Pinpoint the cell where the given text exists, returning its [x, y] midpoint coordinate. 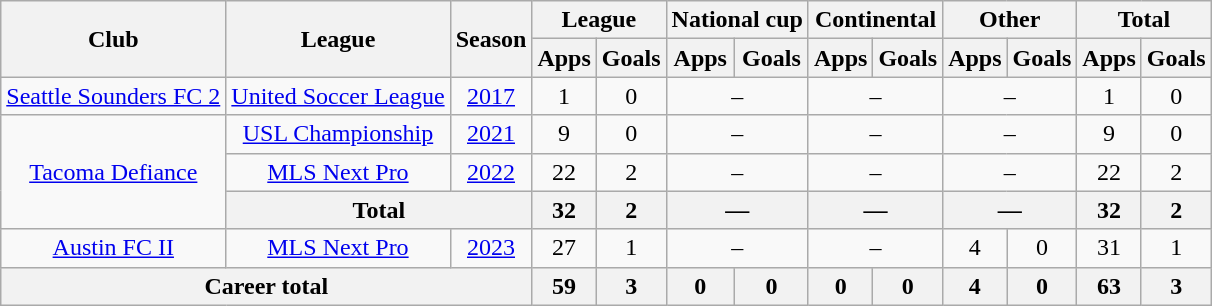
Club [114, 39]
United Soccer League [338, 96]
Austin FC II [114, 248]
Other [1010, 20]
59 [564, 286]
National cup [737, 20]
Career total [266, 286]
Tacoma Defiance [114, 172]
Continental [875, 20]
31 [1109, 248]
Seattle Sounders FC 2 [114, 96]
63 [1109, 286]
2022 [491, 172]
Season [491, 39]
2023 [491, 248]
2021 [491, 134]
USL Championship [338, 134]
27 [564, 248]
2017 [491, 96]
